For the text-containing cell, return its midpoint in [x, y] coordinate format. 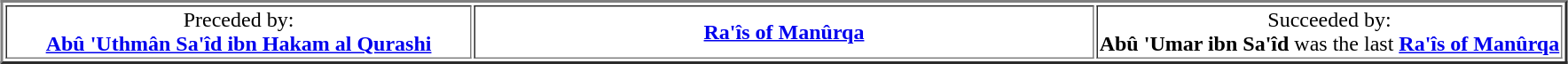
Succeeded by:Abû 'Umar ibn Sa'îd was the last Ra'îs of Manûrqa [1330, 32]
Preceded by:Abû 'Uthmân Sa'îd ibn Hakam al Qurashi [239, 32]
Ra'îs of Manûrqa [784, 32]
